Pinpoint the cell where the given text exists, returning its [x, y] midpoint coordinate. 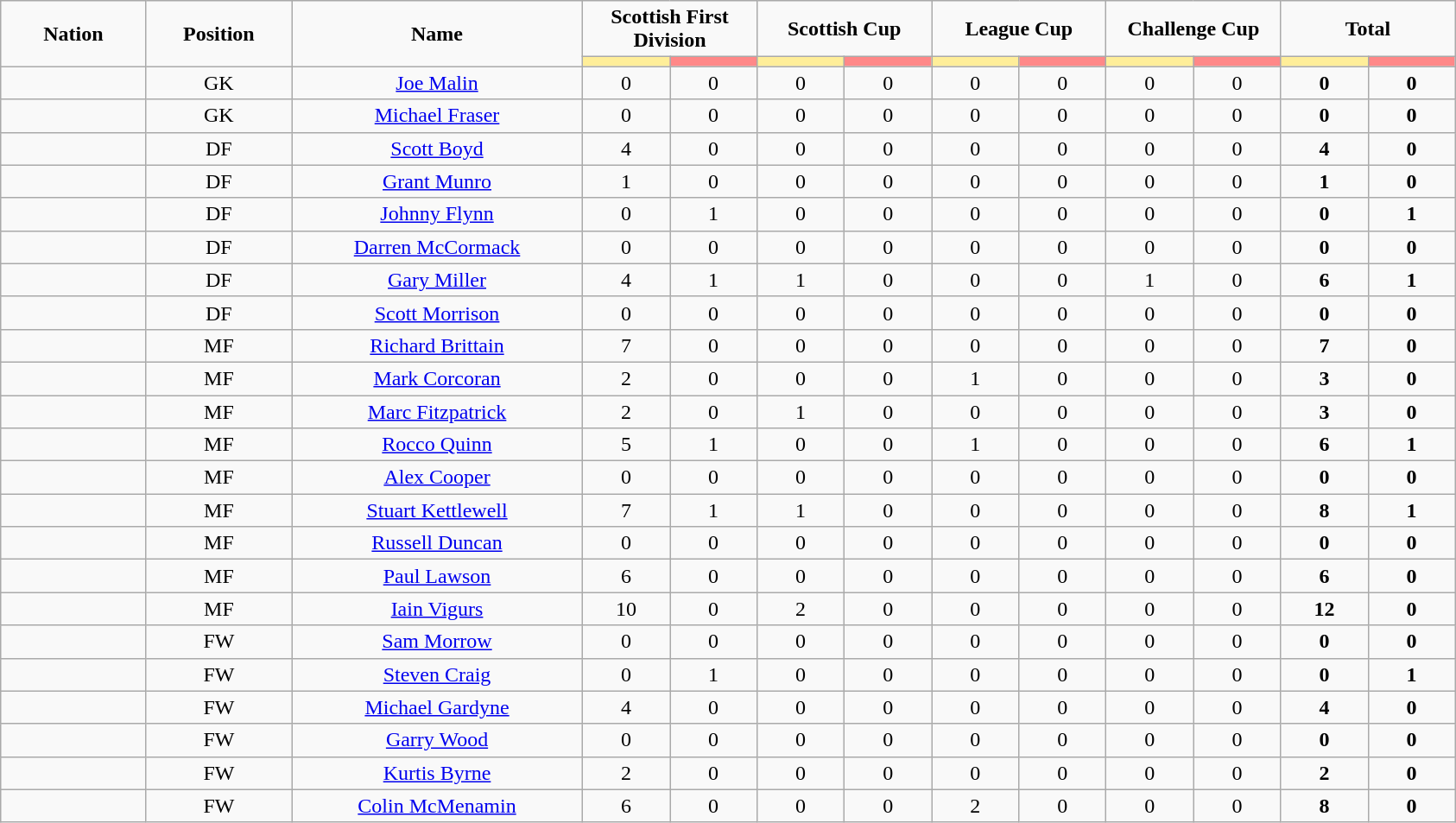
Russell Duncan [437, 543]
Gary Miller [437, 280]
Johnny Flynn [437, 214]
Position [218, 34]
Joe Malin [437, 83]
Michael Gardyne [437, 707]
12 [1325, 609]
Grant Munro [437, 181]
Colin McMenamin [437, 806]
Kurtis Byrne [437, 773]
10 [625, 609]
Stuart Kettlewell [437, 510]
Mark Corcoran [437, 378]
Alex Cooper [437, 478]
Scott Morrison [437, 313]
League Cup [1019, 29]
Rocco Quinn [437, 445]
Name [437, 34]
Marc Fitzpatrick [437, 412]
Scottish Cup [845, 29]
Iain Vigurs [437, 609]
Scottish First Division [669, 29]
Steven Craig [437, 674]
Challenge Cup [1193, 29]
Darren McCormack [437, 247]
5 [625, 445]
Richard Brittain [437, 345]
Nation [73, 34]
Paul Lawson [437, 576]
Total [1368, 29]
Sam Morrow [437, 642]
Garry Wood [437, 740]
Scott Boyd [437, 149]
Michael Fraser [437, 116]
